Find where the given text appears and provide that cell's center as [x, y] coordinate. 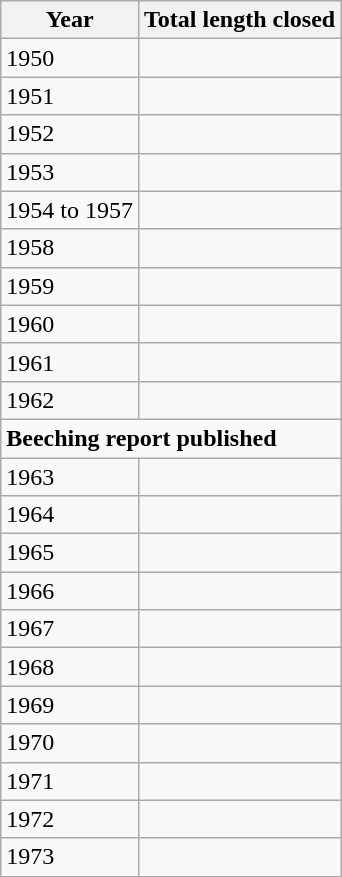
Total length closed [239, 20]
1958 [70, 248]
1962 [70, 400]
1960 [70, 324]
1950 [70, 58]
1968 [70, 667]
1965 [70, 553]
1967 [70, 629]
1964 [70, 515]
1951 [70, 96]
1971 [70, 781]
1954 to 1957 [70, 210]
Year [70, 20]
Beeching report published [171, 438]
1959 [70, 286]
1966 [70, 591]
1953 [70, 172]
1961 [70, 362]
1972 [70, 819]
1963 [70, 477]
1973 [70, 857]
1952 [70, 134]
1969 [70, 705]
1970 [70, 743]
